Search for the cell housing the specified text and yield its (X, Y) center coordinate. 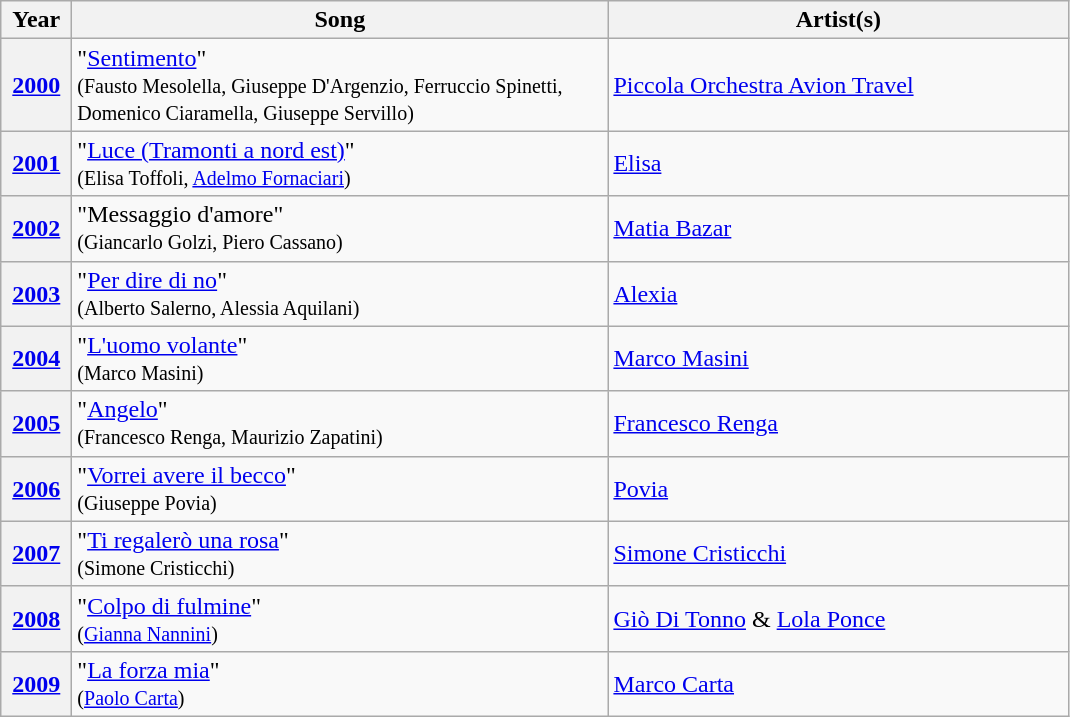
Marco Masini (838, 358)
2001 (36, 164)
"Sentimento"(Fausto Mesolella, Giuseppe D'Argenzio, Ferruccio Spinetti, Domenico Ciaramella, Giuseppe Servillo) (340, 85)
Elisa (838, 164)
Giò Di Tonno & Lola Ponce (838, 618)
"L'uomo volante"(Marco Masini) (340, 358)
"La forza mia"(Paolo Carta) (340, 684)
2009 (36, 684)
2004 (36, 358)
2006 (36, 488)
"Vorrei avere il becco"(Giuseppe Povia) (340, 488)
2003 (36, 294)
Matia Bazar (838, 228)
Marco Carta (838, 684)
Year (36, 20)
"Messaggio d'amore"(Giancarlo Golzi, Piero Cassano) (340, 228)
2007 (36, 554)
"Luce (Tramonti a nord est)"(Elisa Toffoli, Adelmo Fornaciari) (340, 164)
"Angelo"(Francesco Renga, Maurizio Zapatini) (340, 424)
2005 (36, 424)
"Ti regalerò una rosa"(Simone Cristicchi) (340, 554)
2002 (36, 228)
"Per dire di no"(Alberto Salerno, Alessia Aquilani) (340, 294)
Artist(s) (838, 20)
Alexia (838, 294)
Francesco Renga (838, 424)
Piccola Orchestra Avion Travel (838, 85)
2008 (36, 618)
"Colpo di fulmine"(Gianna Nannini) (340, 618)
2000 (36, 85)
Song (340, 20)
Povia (838, 488)
Simone Cristicchi (838, 554)
